Locate the cell with the specified text and output its [x, y] center coordinate. 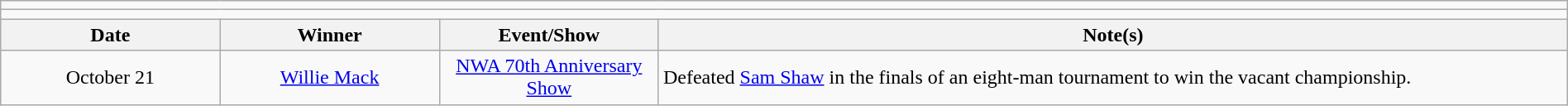
October 21 [111, 78]
Date [111, 35]
Event/Show [549, 35]
Defeated Sam Shaw in the finals of an eight-man tournament to win the vacant championship. [1113, 78]
Note(s) [1113, 35]
NWA 70th Anniversary Show [549, 78]
Winner [329, 35]
Willie Mack [329, 78]
